Extract the [X, Y] coordinate from the center of the cell holding the provided text.  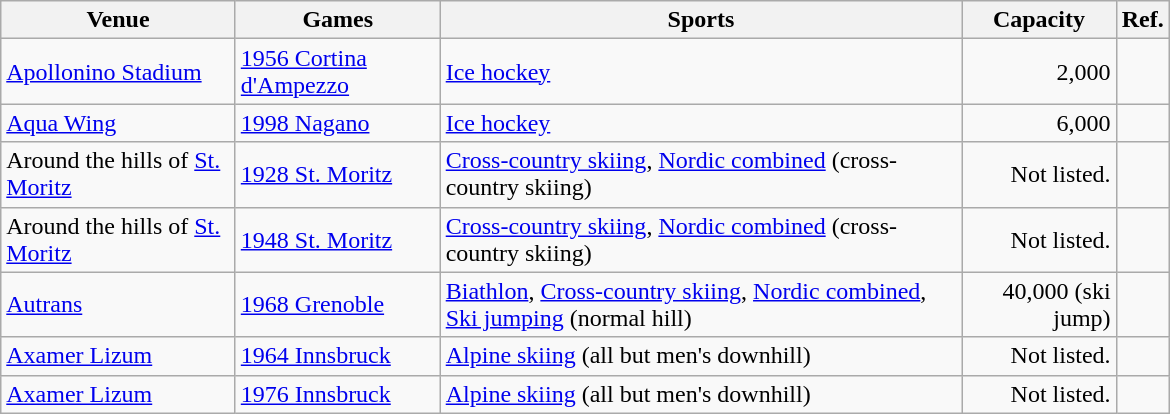
Ref. [1142, 20]
1964 Innsbruck [338, 356]
Capacity [1039, 20]
Autrans [118, 304]
1956 Cortina d'Ampezzo [338, 72]
Games [338, 20]
Apollonino Stadium [118, 72]
Venue [118, 20]
1928 St. Moritz [338, 174]
Biathlon, Cross-country skiing, Nordic combined, Ski jumping (normal hill) [700, 304]
6,000 [1039, 123]
Aqua Wing [118, 123]
Sports [700, 20]
40,000 (ski jump) [1039, 304]
1948 St. Moritz [338, 240]
1998 Nagano [338, 123]
1976 Innsbruck [338, 394]
1968 Grenoble [338, 304]
2,000 [1039, 72]
